Locate the cell with the specified text and output its (x, y) center coordinate. 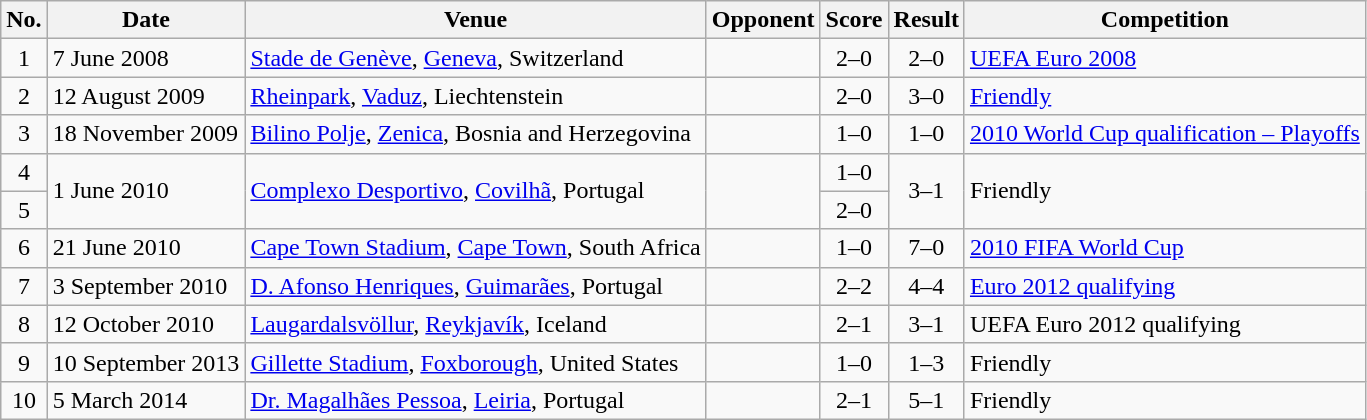
6 (24, 248)
UEFA Euro 2008 (1164, 58)
1–3 (926, 362)
2010 FIFA World Cup (1164, 248)
UEFA Euro 2012 qualifying (1164, 324)
Cape Town Stadium, Cape Town, South Africa (476, 248)
2–2 (854, 286)
7 (24, 286)
12 August 2009 (146, 96)
4 (24, 172)
Opponent (763, 20)
Competition (1164, 20)
1 (24, 58)
18 November 2009 (146, 134)
No. (24, 20)
5 March 2014 (146, 400)
Gillette Stadium, Foxborough, United States (476, 362)
12 October 2010 (146, 324)
1 June 2010 (146, 191)
2010 World Cup qualification – Playoffs (1164, 134)
Laugardalsvöllur, Reykjavík, Iceland (476, 324)
Dr. Magalhães Pessoa, Leiria, Portugal (476, 400)
7–0 (926, 248)
3–0 (926, 96)
8 (24, 324)
Score (854, 20)
Complexo Desportivo, Covilhã, Portugal (476, 191)
10 September 2013 (146, 362)
Result (926, 20)
2 (24, 96)
D. Afonso Henriques, Guimarães, Portugal (476, 286)
7 June 2008 (146, 58)
Bilino Polje, Zenica, Bosnia and Herzegovina (476, 134)
9 (24, 362)
5–1 (926, 400)
Venue (476, 20)
3 (24, 134)
Euro 2012 qualifying (1164, 286)
Date (146, 20)
Stade de Genève, Geneva, Switzerland (476, 58)
21 June 2010 (146, 248)
5 (24, 210)
Rheinpark, Vaduz, Liechtenstein (476, 96)
4–4 (926, 286)
10 (24, 400)
3 September 2010 (146, 286)
